Output the [X, Y] coordinate of the center of the cell containing the given text.  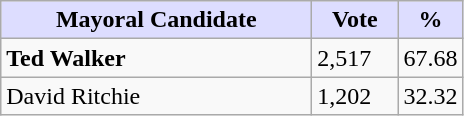
Mayoral Candidate [156, 20]
67.68 [430, 58]
2,517 [355, 58]
% [430, 20]
32.32 [430, 96]
Ted Walker [156, 58]
Vote [355, 20]
David Ritchie [156, 96]
1,202 [355, 96]
